From the cell containing the given text, extract its center point as (x, y) coordinate. 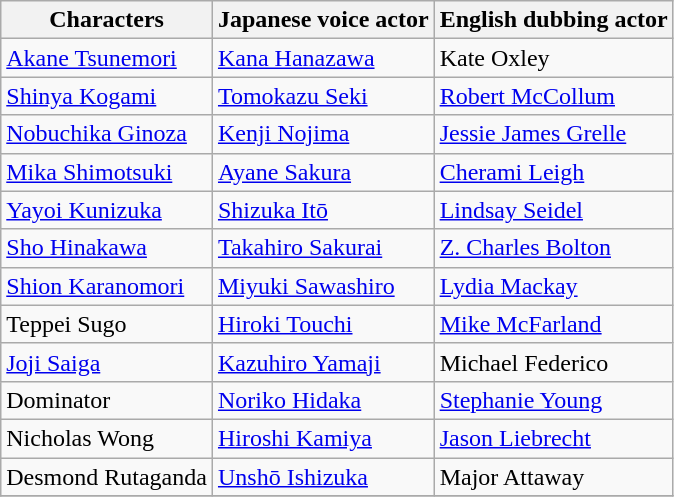
Nobuchika Ginoza (107, 134)
Shinya Kogami (107, 96)
Akane Tsunemori (107, 58)
Z. Charles Bolton (554, 248)
Kenji Nojima (323, 134)
Shizuka Itō (323, 210)
Jason Liebrecht (554, 438)
Mike McFarland (554, 324)
Sho Hinakawa (107, 248)
Kazuhiro Yamaji (323, 362)
Michael Federico (554, 362)
Kana Hanazawa (323, 58)
Tomokazu Seki (323, 96)
Major Attaway (554, 477)
Japanese voice actor (323, 20)
Miyuki Sawashiro (323, 286)
Teppei Sugo (107, 324)
Jessie James Grelle (554, 134)
Yayoi Kunizuka (107, 210)
Hiroshi Kamiya (323, 438)
Dominator (107, 400)
Ayane Sakura (323, 172)
Desmond Rutaganda (107, 477)
Nicholas Wong (107, 438)
Kate Oxley (554, 58)
Characters (107, 20)
Robert McCollum (554, 96)
Shion Karanomori (107, 286)
Hiroki Touchi (323, 324)
Unshō Ishizuka (323, 477)
Noriko Hidaka (323, 400)
Lindsay Seidel (554, 210)
Takahiro Sakurai (323, 248)
English dubbing actor (554, 20)
Joji Saiga (107, 362)
Cherami Leigh (554, 172)
Mika Shimotsuki (107, 172)
Stephanie Young (554, 400)
Lydia Mackay (554, 286)
